From the cell containing the given text, extract its center point as [x, y] coordinate. 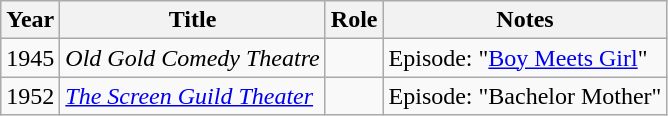
Role [354, 20]
Episode: "Bachelor Mother" [525, 96]
The Screen Guild Theater [192, 96]
Title [192, 20]
Notes [525, 20]
1945 [30, 58]
1952 [30, 96]
Episode: "Boy Meets Girl" [525, 58]
Year [30, 20]
Old Gold Comedy Theatre [192, 58]
